Search for the cell housing the specified text and yield its [X, Y] center coordinate. 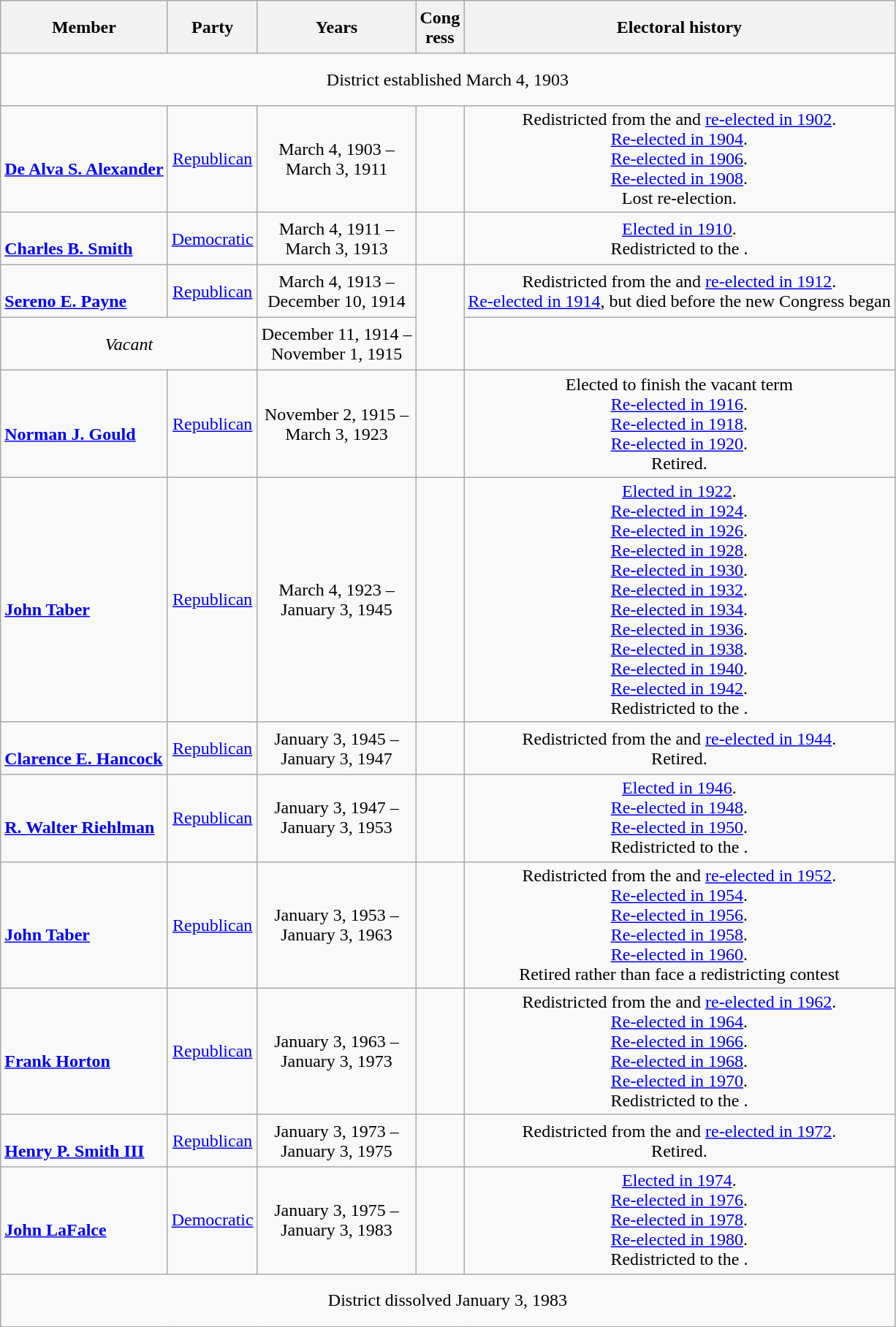
Elected in 1974.Re-elected in 1976.Re-elected in 1978.Re-elected in 1980.Redistricted to the . [680, 1220]
Party [212, 27]
Redistricted from the and re-elected in 1912.Re-elected in 1914, but died before the new Congress began [680, 292]
District established March 4, 1903 [447, 80]
January 3, 1963 –January 3, 1973 [336, 1051]
De Alva S. Alexander [84, 159]
March 4, 1903 –March 3, 1911 [336, 159]
Elected in 1910.Redistricted to the . [680, 239]
January 3, 1973 –January 3, 1975 [336, 1141]
Elected to finish the vacant termRe-elected in 1916.Re-elected in 1918.Re-elected in 1920.Retired. [680, 424]
November 2, 1915 –March 3, 1923 [336, 424]
Henry P. Smith III [84, 1141]
R. Walter Riehlman [84, 818]
Redistricted from the and re-elected in 1962.Re-elected in 1964.Re-elected in 1966.Re-elected in 1968.Re-elected in 1970.Redistricted to the . [680, 1051]
Norman J. Gould [84, 424]
December 11, 1914 –November 1, 1915 [336, 344]
January 3, 1953 –January 3, 1963 [336, 925]
Clarence E. Hancock [84, 748]
January 3, 1947 –January 3, 1953 [336, 818]
Years [336, 27]
March 4, 1923 –January 3, 1945 [336, 599]
Member [84, 27]
Redistricted from the and re-elected in 1972.Retired. [680, 1141]
March 4, 1911 –March 3, 1913 [336, 239]
District dissolved January 3, 1983 [447, 1300]
Frank Horton [84, 1051]
Sereno E. Payne [84, 292]
January 3, 1945 –January 3, 1947 [336, 748]
Charles B. Smith [84, 239]
John LaFalce [84, 1220]
Vacant [129, 344]
Elected in 1946.Re-elected in 1948.Re-elected in 1950.Redistricted to the . [680, 818]
Redistricted from the and re-elected in 1944.Retired. [680, 748]
March 4, 1913 –December 10, 1914 [336, 292]
January 3, 1975 –January 3, 1983 [336, 1220]
Electoral history [680, 27]
Congress [440, 27]
Redistricted from the and re-elected in 1902.Re-elected in 1904.Re-elected in 1906.Re-elected in 1908.Lost re-election. [680, 159]
